Return [X, Y] of the center of cell containing provided text 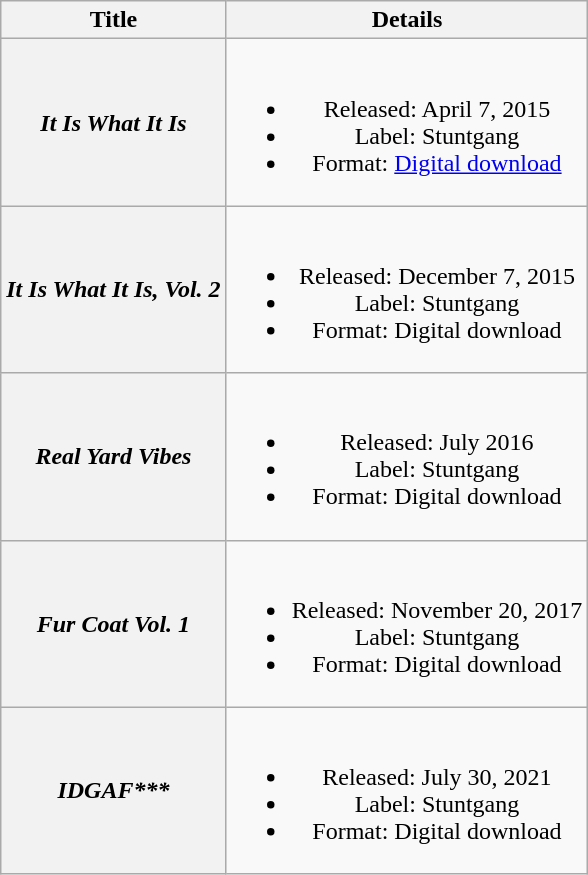
Details [407, 20]
Real Yard Vibes [114, 456]
Released: July 2016Label: StuntgangFormat: Digital download [407, 456]
Released: December 7, 2015Label: StuntgangFormat: Digital download [407, 290]
Title [114, 20]
Released: July 30, 2021Label: StuntgangFormat: Digital download [407, 790]
IDGAF*** [114, 790]
Released: April 7, 2015Label: StuntgangFormat: Digital download [407, 122]
Released: November 20, 2017Label: StuntgangFormat: Digital download [407, 624]
It Is What It Is, Vol. 2 [114, 290]
It Is What It Is [114, 122]
Fur Coat Vol. 1 [114, 624]
